Scan for the cell matching the given text and deliver its (x, y) coordinate at center. 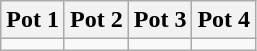
Pot 4 (224, 20)
Pot 2 (96, 20)
Pot 3 (160, 20)
Pot 1 (33, 20)
